Provide the (x, y) coordinate of the cell's center where the given text is located.  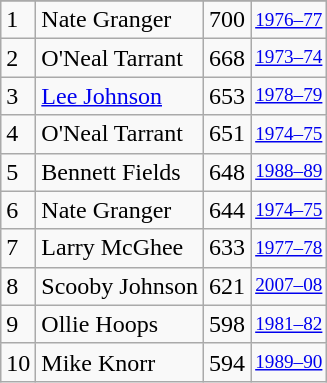
653 (228, 96)
7 (18, 248)
1989–90 (289, 362)
1 (18, 20)
Bennett Fields (120, 172)
2 (18, 58)
Ollie Hoops (120, 324)
Lee Johnson (120, 96)
6 (18, 210)
651 (228, 134)
Mike Knorr (120, 362)
4 (18, 134)
594 (228, 362)
10 (18, 362)
Scooby Johnson (120, 286)
Larry McGhee (120, 248)
1981–82 (289, 324)
1973–74 (289, 58)
1976–77 (289, 20)
598 (228, 324)
621 (228, 286)
700 (228, 20)
668 (228, 58)
5 (18, 172)
648 (228, 172)
633 (228, 248)
3 (18, 96)
644 (228, 210)
1978–79 (289, 96)
1977–78 (289, 248)
1988–89 (289, 172)
9 (18, 324)
8 (18, 286)
2007–08 (289, 286)
